Search for the cell housing the specified text and yield its [X, Y] center coordinate. 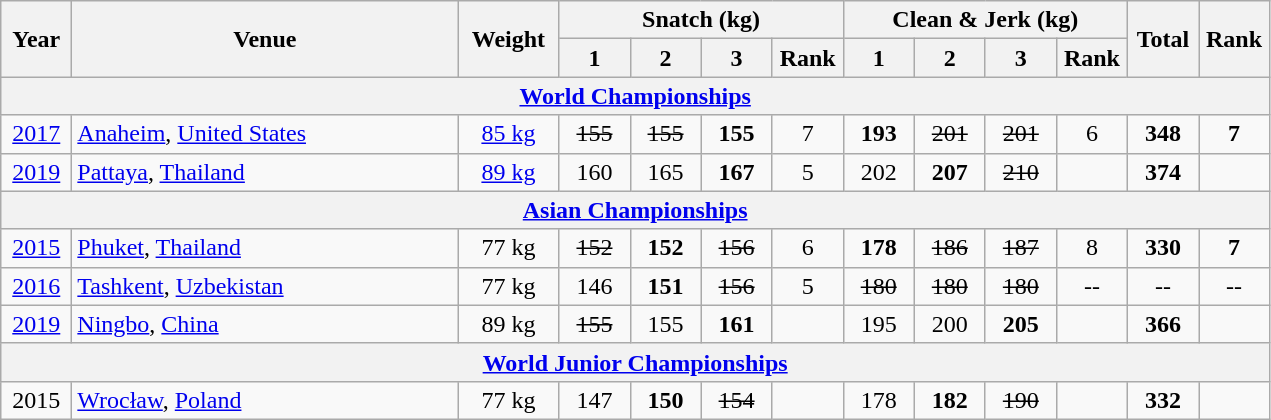
190 [1020, 400]
151 [666, 286]
8 [1092, 248]
200 [950, 324]
Phuket, Thailand [265, 248]
World Championships [636, 96]
85 kg [508, 134]
205 [1020, 324]
210 [1020, 172]
Asian Championships [636, 210]
160 [594, 172]
182 [950, 400]
Ningbo, China [265, 324]
Pattaya, Thailand [265, 172]
Tashkent, Uzbekistan [265, 286]
Anaheim, United States [265, 134]
Clean & Jerk (kg) [985, 20]
207 [950, 172]
202 [878, 172]
2016 [36, 286]
154 [736, 400]
Weight [508, 39]
193 [878, 134]
332 [1162, 400]
165 [666, 172]
186 [950, 248]
187 [1020, 248]
167 [736, 172]
Snatch (kg) [701, 20]
Total [1162, 39]
Venue [265, 39]
Wrocław, Poland [265, 400]
195 [878, 324]
366 [1162, 324]
150 [666, 400]
Year [36, 39]
146 [594, 286]
374 [1162, 172]
330 [1162, 248]
161 [736, 324]
World Junior Championships [636, 362]
348 [1162, 134]
2017 [36, 134]
147 [594, 400]
